Find where the given text appears and provide that cell's center as (x, y) coordinate. 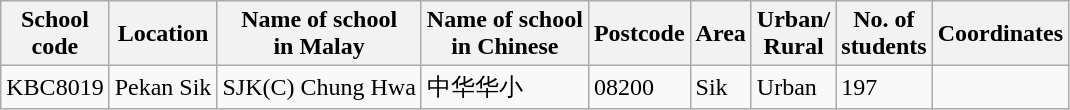
Postcode (639, 34)
No. ofstudents (884, 34)
Urban/Rural (793, 34)
08200 (639, 88)
Sik (720, 88)
Coordinates (1000, 34)
Name of schoolin Chinese (504, 34)
Pekan Sik (163, 88)
Location (163, 34)
Area (720, 34)
中华华小 (504, 88)
Name of schoolin Malay (319, 34)
Schoolcode (55, 34)
Urban (793, 88)
SJK(C) Chung Hwa (319, 88)
KBC8019 (55, 88)
197 (884, 88)
